Scan for the cell matching the given text and deliver its [x, y] coordinate at center. 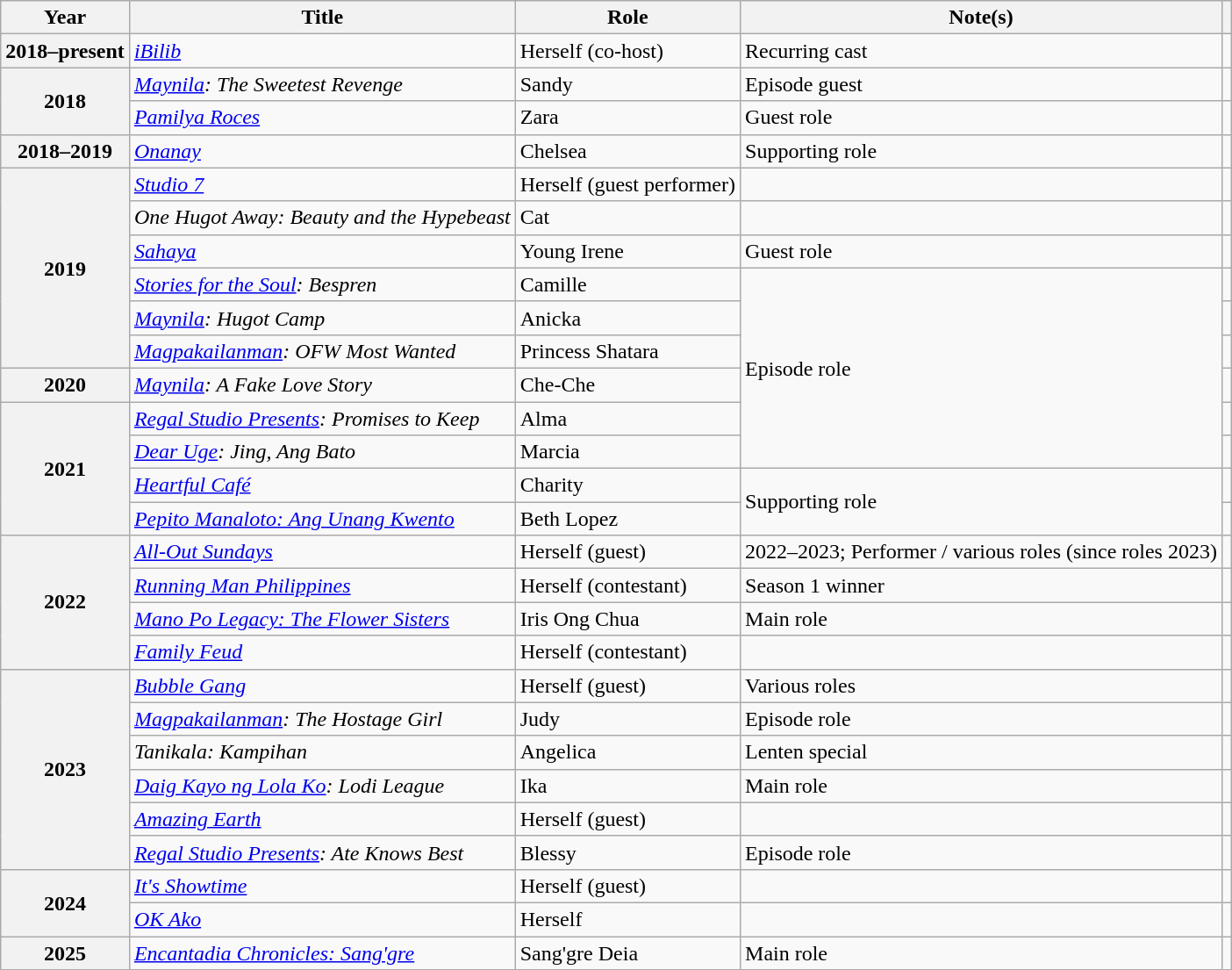
2018–2019 [65, 151]
Cat [627, 218]
One Hugot Away: Beauty and the Hypebeast [322, 218]
Marcia [627, 452]
Sang'gre Deia [627, 952]
2018–present [65, 51]
Herself (co-host) [627, 51]
Princess Shatara [627, 351]
Blessy [627, 852]
Zara [627, 118]
Camille [627, 284]
Onanay [322, 151]
Amazing Earth [322, 819]
2019 [65, 268]
Judy [627, 719]
Iris Ong Chua [627, 619]
Herself (guest performer) [627, 184]
Year [65, 18]
Role [627, 18]
Regal Studio Presents: Promises to Keep [322, 419]
Alma [627, 419]
2022–2023; Performer / various roles (since roles 2023) [981, 552]
Daig Kayo ng Lola Ko: Lodi League [322, 786]
It's Showtime [322, 886]
Che-Che [627, 384]
Episode guest [981, 84]
iBilib [322, 51]
Angelica [627, 752]
Family Feud [322, 652]
Maynila: A Fake Love Story [322, 384]
2023 [65, 769]
Beth Lopez [627, 519]
2018 [65, 101]
Note(s) [981, 18]
Mano Po Legacy: The Flower Sisters [322, 619]
Heartful Café [322, 485]
Recurring cast [981, 51]
OK Ako [322, 919]
Maynila: Hugot Camp [322, 318]
Sandy [627, 84]
2022 [65, 602]
2021 [65, 469]
Magpakailanman: OFW Most Wanted [322, 351]
All-Out Sundays [322, 552]
Lenten special [981, 752]
2024 [65, 902]
Studio 7 [322, 184]
Dear Uge: Jing, Ang Bato [322, 452]
Various roles [981, 686]
Pamilya Roces [322, 118]
2025 [65, 952]
Regal Studio Presents: Ate Knows Best [322, 852]
Pepito Manaloto: Ang Unang Kwento [322, 519]
2020 [65, 384]
Title [322, 18]
Tanikala: Kampihan [322, 752]
Sahaya [322, 251]
Encantadia Chronicles: Sang'gre [322, 952]
Stories for the Soul: Bespren [322, 284]
Ika [627, 786]
Young Irene [627, 251]
Chelsea [627, 151]
Magpakailanman: The Hostage Girl [322, 719]
Maynila: The Sweetest Revenge [322, 84]
Bubble Gang [322, 686]
Charity [627, 485]
Anicka [627, 318]
Running Man Philippines [322, 586]
Herself [627, 919]
Season 1 winner [981, 586]
